Return the (x, y) coordinate for the center point of the cell that contains the specified text.  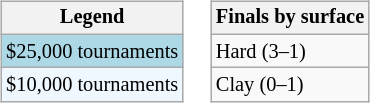
$25,000 tournaments (92, 51)
Hard (3–1) (290, 51)
Clay (0–1) (290, 85)
$10,000 tournaments (92, 85)
Finals by surface (290, 18)
Legend (92, 18)
